Determine the [x, y] coordinate at the center of the cell enclosing the given text.  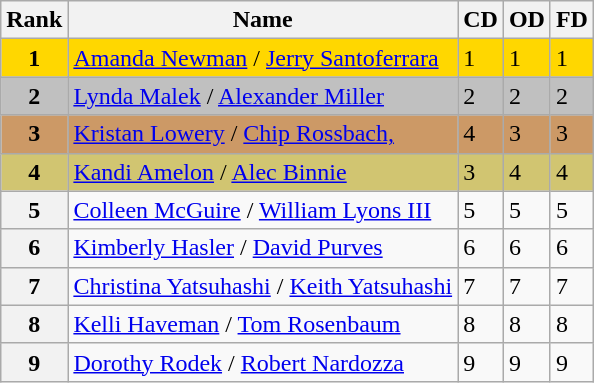
Kandi Amelon / Alec Binnie [263, 172]
Colleen McGuire / William Lyons III [263, 210]
Kelli Haveman / Tom Rosenbaum [263, 324]
Kimberly Hasler / David Purves [263, 248]
FD [572, 20]
OD [526, 20]
Rank [34, 20]
Kristan Lowery / Chip Rossbach, [263, 134]
Dorothy Rodek / Robert Nardozza [263, 362]
Name [263, 20]
CD [481, 20]
Lynda Malek / Alexander Miller [263, 96]
Christina Yatsuhashi / Keith Yatsuhashi [263, 286]
Amanda Newman / Jerry Santoferrara [263, 58]
